From the cell containing the given text, extract its center point as (x, y) coordinate. 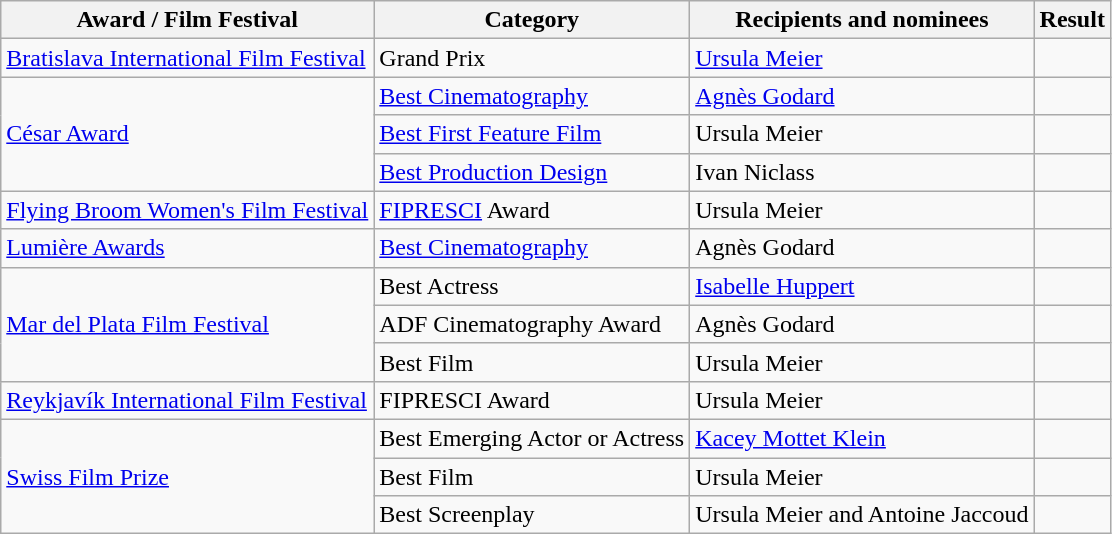
Best Screenplay (532, 515)
Bratislava International Film Festival (188, 58)
Category (532, 20)
Mar del Plata Film Festival (188, 324)
Ursula Meier and Antoine Jaccoud (862, 515)
Recipients and nominees (862, 20)
Award / Film Festival (188, 20)
Swiss Film Prize (188, 476)
Grand Prix (532, 58)
Kacey Mottet Klein (862, 438)
Flying Broom Women's Film Festival (188, 210)
Lumière Awards (188, 248)
Reykjavík International Film Festival (188, 400)
Best Emerging Actor or Actress (532, 438)
Best First Feature Film (532, 134)
Best Actress (532, 286)
Isabelle Huppert (862, 286)
Result (1072, 20)
ADF Cinematography Award (532, 324)
Ivan Niclass (862, 172)
César Award (188, 134)
Best Production Design (532, 172)
